Find where the given text appears and provide that cell's center as (x, y) coordinate. 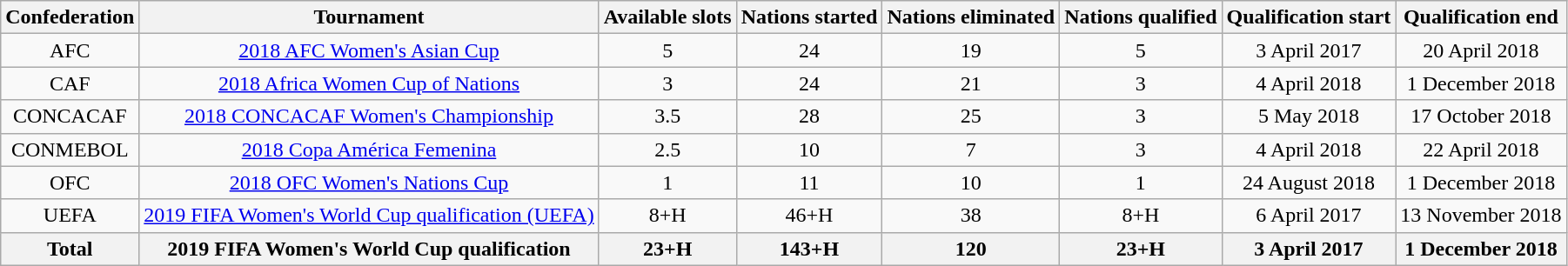
5 May 2018 (1309, 116)
Total (70, 249)
2018 OFC Women's Nations Cup (369, 183)
CONMEBOL (70, 150)
24 August 2018 (1309, 183)
2.5 (667, 150)
28 (809, 116)
2018 CONCACAF Women's Championship (369, 116)
120 (971, 249)
11 (809, 183)
Confederation (70, 17)
Qualification end (1481, 17)
20 April 2018 (1481, 50)
2019 FIFA Women's World Cup qualification (UEFA) (369, 216)
25 (971, 116)
143+H (809, 249)
3.5 (667, 116)
CONCACAF (70, 116)
6 April 2017 (1309, 216)
Nations eliminated (971, 17)
19 (971, 50)
Qualification start (1309, 17)
AFC (70, 50)
CAF (70, 83)
22 April 2018 (1481, 150)
2018 Africa Women Cup of Nations (369, 83)
46+H (809, 216)
Available slots (667, 17)
2018 AFC Women's Asian Cup (369, 50)
UEFA (70, 216)
Nations qualified (1141, 17)
2018 Copa América Femenina (369, 150)
21 (971, 83)
Tournament (369, 17)
OFC (70, 183)
2019 FIFA Women's World Cup qualification (369, 249)
17 October 2018 (1481, 116)
7 (971, 150)
38 (971, 216)
13 November 2018 (1481, 216)
Nations started (809, 17)
